Output the (x, y) coordinate of the center of the cell containing the given text.  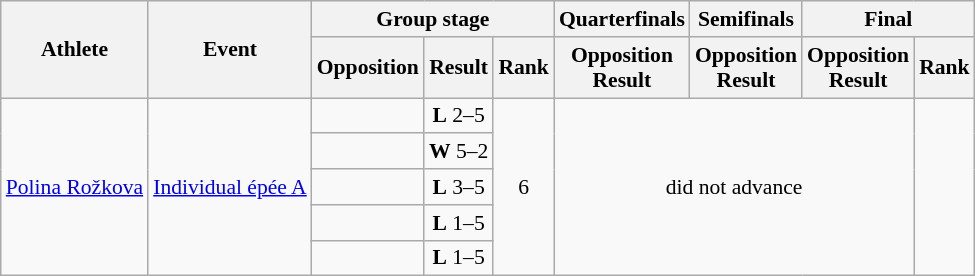
Opposition (368, 68)
Athlete (74, 50)
Semifinals (746, 19)
Individual épée A (230, 187)
Quarterfinals (622, 19)
L 3–5 (458, 187)
Result (458, 68)
Polina Rožkova (74, 187)
6 (524, 187)
Group stage (433, 19)
Final (888, 19)
Event (230, 50)
W 5–2 (458, 152)
did not advance (734, 187)
L 2–5 (458, 116)
